Scan for the cell matching the given text and deliver its (x, y) coordinate at center. 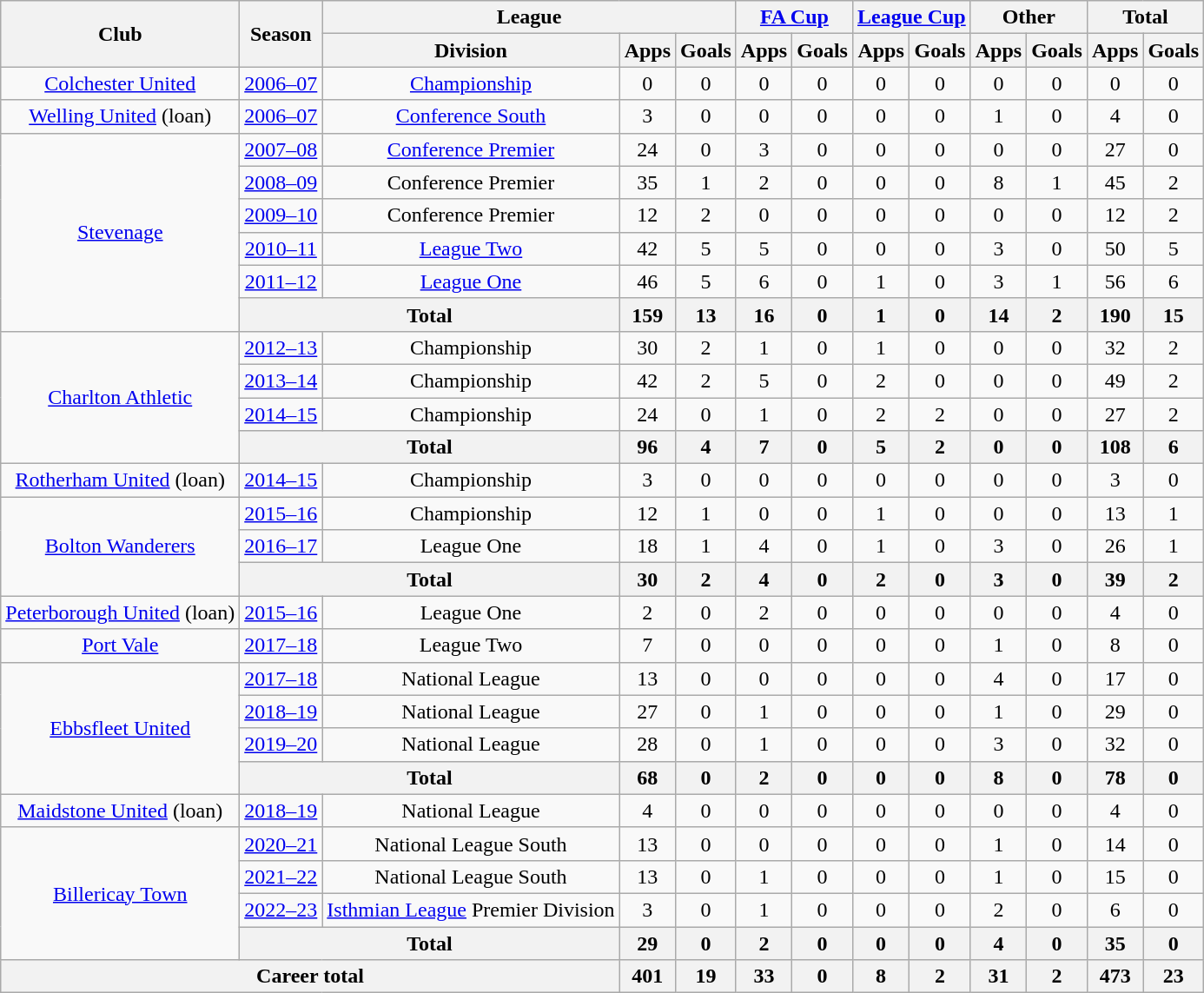
401 (647, 976)
Division (471, 50)
473 (1115, 976)
23 (1174, 976)
159 (647, 314)
2022–23 (281, 910)
96 (647, 447)
2008–09 (281, 182)
Season (281, 34)
78 (1115, 778)
Conference South (471, 116)
56 (1115, 281)
Stevenage (120, 232)
108 (1115, 447)
2012–13 (281, 348)
190 (1115, 314)
Maidstone United (loan) (120, 811)
League (530, 17)
Port Vale (120, 645)
Charlton Athletic (120, 397)
26 (1115, 546)
Billericay Town (120, 893)
31 (998, 976)
46 (647, 281)
19 (706, 976)
Club (120, 34)
45 (1115, 182)
Rotherham United (loan) (120, 480)
2007–08 (281, 149)
Bolton Wanderers (120, 546)
2013–14 (281, 381)
Other (1029, 17)
2009–10 (281, 215)
18 (647, 546)
39 (1115, 579)
2019–20 (281, 745)
Isthmian League Premier Division (471, 910)
FA Cup (794, 17)
Welling United (loan) (120, 116)
League Cup (911, 17)
Ebbsfleet United (120, 728)
Colchester United (120, 83)
16 (764, 314)
33 (764, 976)
Career total (310, 976)
50 (1115, 248)
2021–22 (281, 877)
17 (1115, 679)
Peterborough United (loan) (120, 612)
2010–11 (281, 248)
2016–17 (281, 546)
28 (647, 745)
49 (1115, 381)
68 (647, 778)
2020–21 (281, 844)
2011–12 (281, 281)
